Extract the [x, y] coordinate from the center of the cell holding the provided text.  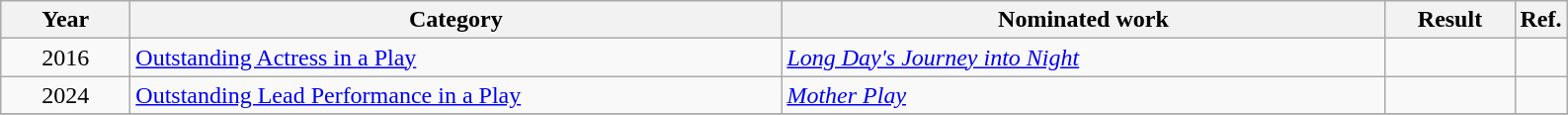
Ref. [1541, 20]
Year [65, 20]
Outstanding Lead Performance in a Play [456, 95]
Long Day's Journey into Night [1083, 57]
Mother Play [1083, 95]
Outstanding Actress in a Play [456, 57]
2024 [65, 95]
Nominated work [1083, 20]
Result [1450, 20]
Category [456, 20]
2016 [65, 57]
